Extract the (X, Y) coordinate from the center of the cell holding the provided text.  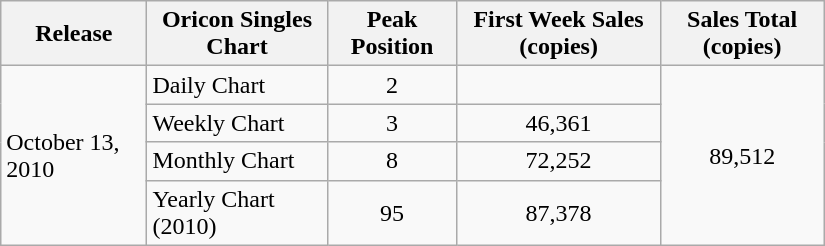
Peak Position (392, 34)
Oricon Singles Chart (237, 34)
Yearly Chart (2010) (237, 212)
Monthly Chart (237, 161)
95 (392, 212)
Daily Chart (237, 85)
3 (392, 123)
October 13, 2010 (74, 156)
Sales Total (copies) (742, 34)
8 (392, 161)
Release (74, 34)
Weekly Chart (237, 123)
First Week Sales (copies) (558, 34)
89,512 (742, 156)
72,252 (558, 161)
87,378 (558, 212)
2 (392, 85)
46,361 (558, 123)
